For the text-containing cell, return its midpoint in (X, Y) coordinate format. 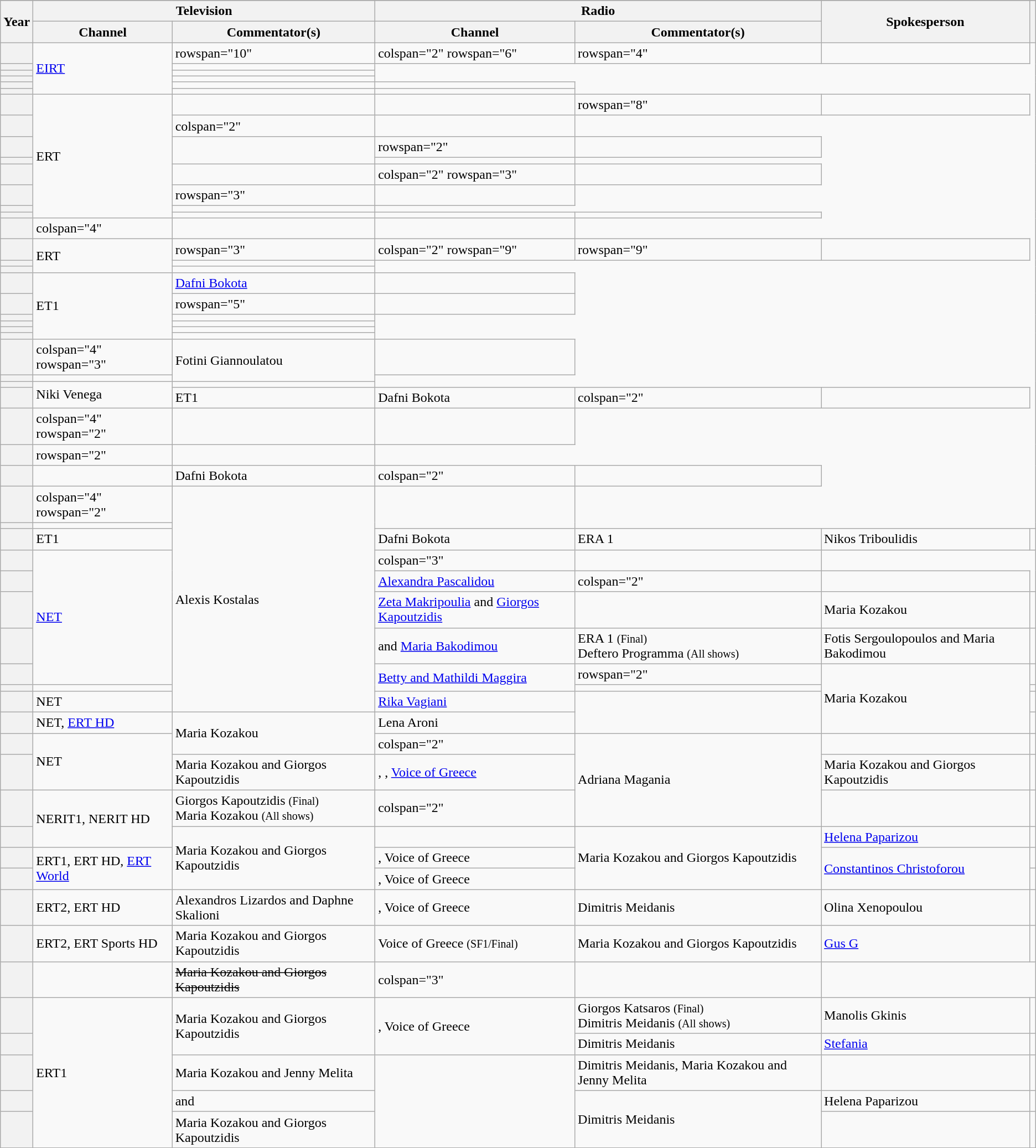
ERT1 (103, 1073)
ERT2, ERT HD (103, 908)
Alexandros Lizardos and Daphne Skalioni (273, 908)
Alexis Kostalas (273, 599)
Giorgos Katsaros (Final) Dimitris Meidanis (All shows) (698, 1015)
Nikos Triboulidis (925, 539)
NERIT1, NERIT HD (103, 819)
Maria Kozakou and Jenny Melita (273, 1073)
rowspan="5" (273, 304)
Gus G (925, 943)
colspan="4" rowspan="3" (103, 356)
Olina Xenopoulou (925, 908)
ERA 1 (Final) Deftero Programma (All shows) (698, 645)
Niki Venega (103, 394)
colspan="2" rowspan="9" (475, 250)
Stefania (925, 1044)
Fotis Sergoulopoulos and Maria Bakodimou (925, 645)
ERT2, ERT Sports HD (103, 943)
Adriana Magania (698, 779)
rowspan="10" (273, 53)
colspan="2" rowspan="3" (475, 174)
Radio (598, 11)
Dimitris Meidanis, Maria Kozakou and Jenny Melita (698, 1073)
Fotini Giannoulatou (273, 360)
Manolis Gkinis (925, 1015)
Spokesperson (925, 22)
rowspan="9" (698, 250)
Voice of Greece (SF1/Final) (475, 943)
Constantinos Christoforou (925, 868)
Betty and Mathildi Maggira (475, 678)
, , Voice of Greece (475, 773)
ERT1, ERT HD, ERT World (103, 868)
ERA 1 (698, 539)
Giorgos Kapoutzidis (Final) Maria Kozakou (All shows) (273, 808)
rowspan="8" (698, 105)
NET, ERT HD (103, 722)
Television (204, 11)
and (273, 1101)
Year (17, 22)
Rika Vagiani (475, 701)
Zeta Makripoulia and Giorgos Kapoutzidis (475, 610)
Lena Aroni (475, 722)
colspan="2" rowspan="6" (475, 53)
colspan="4" (103, 229)
Alexandra Pascalidou (475, 581)
and Maria Bakodimou (475, 645)
EIRT (103, 69)
rowspan="4" (698, 53)
